From the cell containing the given text, extract its center point as [X, Y] coordinate. 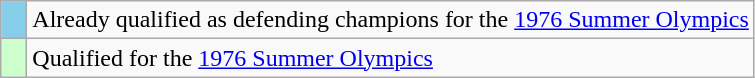
Qualified for the 1976 Summer Olympics [391, 58]
Already qualified as defending champions for the 1976 Summer Olympics [391, 20]
